Output the (x, y) coordinate of the center of the cell containing the given text.  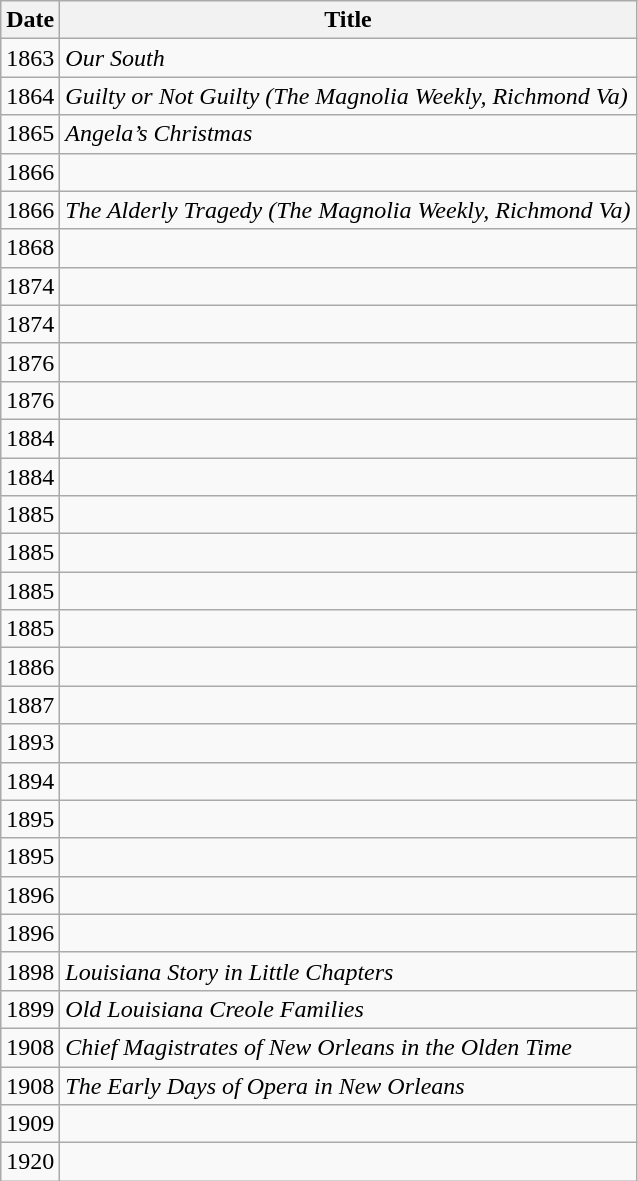
Angela’s Christmas (348, 134)
1920 (30, 1162)
Title (348, 20)
1865 (30, 134)
1899 (30, 1009)
1864 (30, 96)
1886 (30, 667)
Chief Magistrates of New Orleans in the Olden Time (348, 1047)
Louisiana Story in Little Chapters (348, 971)
Our South (348, 58)
The Alderly Tragedy (The Magnolia Weekly, Richmond Va) (348, 210)
1863 (30, 58)
Date (30, 20)
1894 (30, 781)
1893 (30, 743)
Old Louisiana Creole Families (348, 1009)
1868 (30, 248)
1887 (30, 705)
1909 (30, 1124)
The Early Days of Opera in New Orleans (348, 1085)
Guilty or Not Guilty (The Magnolia Weekly, Richmond Va) (348, 96)
1898 (30, 971)
